Provide the (X, Y) coordinate of the cell's center where the given text is located.  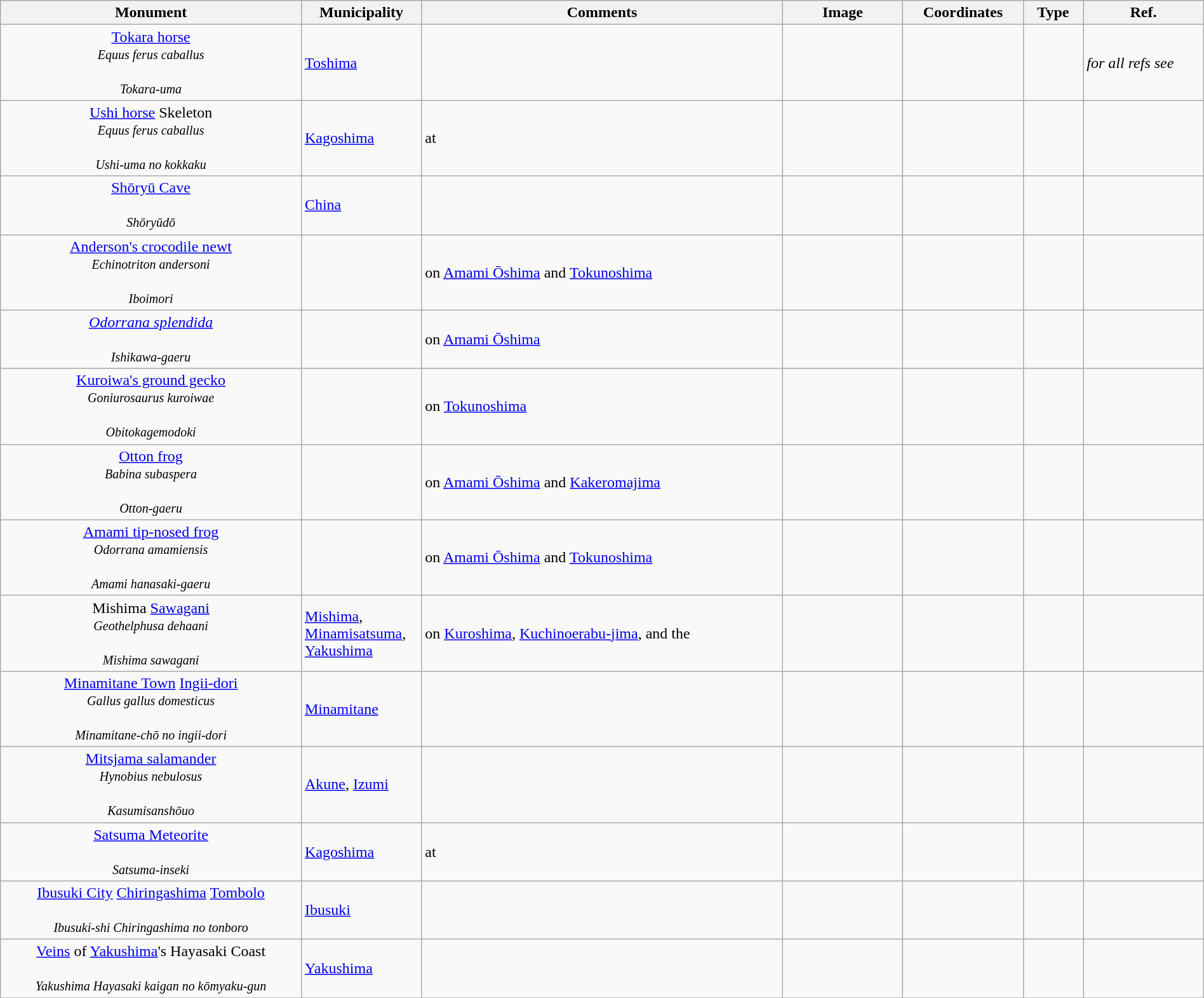
for all refs see (1143, 62)
Anderson's crocodile newtEchinotriton andersoniIboimori (151, 272)
Kuroiwa's ground geckoGoniurosaurus kuroiwaeObitokagemodoki (151, 407)
Ushi horse SkeletonEquus ferus caballusUshi-uma no kokkaku (151, 138)
Mishima SawaganiGeothelphusa dehaaniMishima sawagani (151, 633)
Tokara horseEquus ferus caballusTokara-uma (151, 62)
on Kuroshima, Kuchinoerabu-jima, and the (602, 633)
Coordinates (963, 13)
Monument (151, 13)
Image (842, 13)
China (361, 205)
Minamitane (361, 709)
Yakushima (361, 969)
Satsuma MeteoriteSatsuma-inseki (151, 851)
Ref. (1143, 13)
on Tokunoshima (602, 407)
Comments (602, 13)
Akune, Izumi (361, 784)
Ibusuki City Chiringashima TomboloIbusuki-shi Chiringashima no tonboro (151, 910)
Ibusuki (361, 910)
Toshima (361, 62)
on Amami Ōshima (602, 339)
Municipality (361, 13)
Mishima, Minamisatsuma, Yakushima (361, 633)
Veins of Yakushima's Hayasaki Coast Yakushima Hayasaki kaigan no kōmyaku-gun (151, 969)
Otton frogBabina subasperaOtton-gaeru (151, 482)
Type (1053, 13)
Amami tip-nosed frogOdorrana amamiensisAmami hanasaki-gaeru (151, 558)
Odorrana splendidaIshikawa-gaeru (151, 339)
Shōryū CaveShōryūdō (151, 205)
on Amami Ōshima and Kakeromajima (602, 482)
Minamitane Town Ingii-doriGallus gallus domesticusMinamitane-chō no ingii-dori (151, 709)
Mitsjama salamanderHynobius nebulosusKasumisanshōuo (151, 784)
